From the cell containing the given text, extract its center point as [x, y] coordinate. 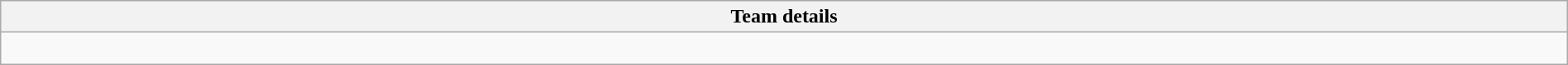
Team details [784, 17]
